For the text-containing cell, return its midpoint in [X, Y] coordinate format. 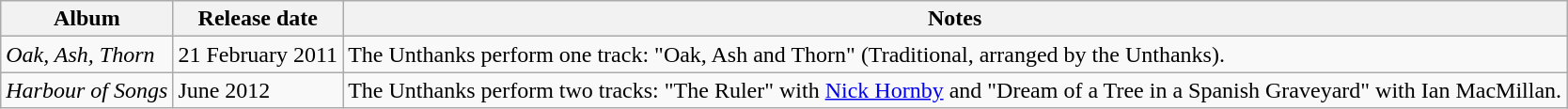
June 2012 [258, 90]
Oak, Ash, Thorn [86, 54]
Release date [258, 19]
Notes [955, 19]
Album [86, 19]
The Unthanks perform one track: "Oak, Ash and Thorn" (Traditional, arranged by the Unthanks). [955, 54]
Harbour of Songs [86, 90]
The Unthanks perform two tracks: "The Ruler" with Nick Hornby and "Dream of a Tree in a Spanish Graveyard" with Ian MacMillan. [955, 90]
21 February 2011 [258, 54]
